Locate the cell with the specified text and output its (x, y) center coordinate. 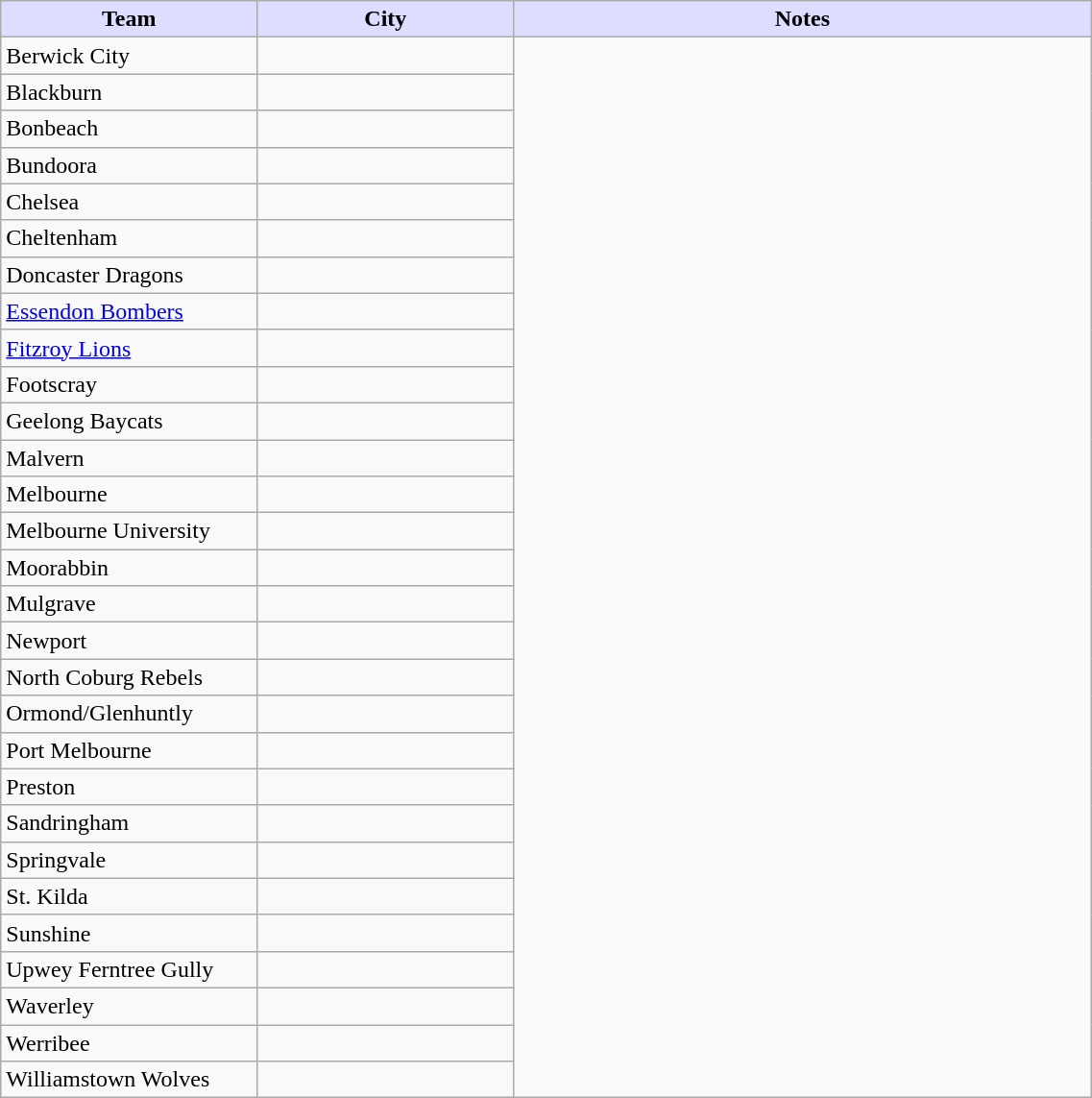
Fitzroy Lions (129, 348)
Waverley (129, 1006)
Essendon Bombers (129, 311)
Doncaster Dragons (129, 275)
Team (129, 19)
Bundoora (129, 165)
City (386, 19)
Williamstown Wolves (129, 1080)
Geelong Baycats (129, 421)
Melbourne (129, 495)
Mulgrave (129, 604)
Notes (803, 19)
Preston (129, 787)
Sandringham (129, 823)
Port Melbourne (129, 750)
North Coburg Rebels (129, 677)
St. Kilda (129, 896)
Footscray (129, 384)
Chelsea (129, 202)
Werribee (129, 1042)
Newport (129, 641)
Cheltenham (129, 238)
Malvern (129, 458)
Blackburn (129, 92)
Melbourne University (129, 531)
Upwey Ferntree Gully (129, 969)
Springvale (129, 860)
Berwick City (129, 56)
Sunshine (129, 933)
Bonbeach (129, 129)
Ormond/Glenhuntly (129, 714)
Moorabbin (129, 568)
